Output the (X, Y) coordinate of the center of the cell containing the given text.  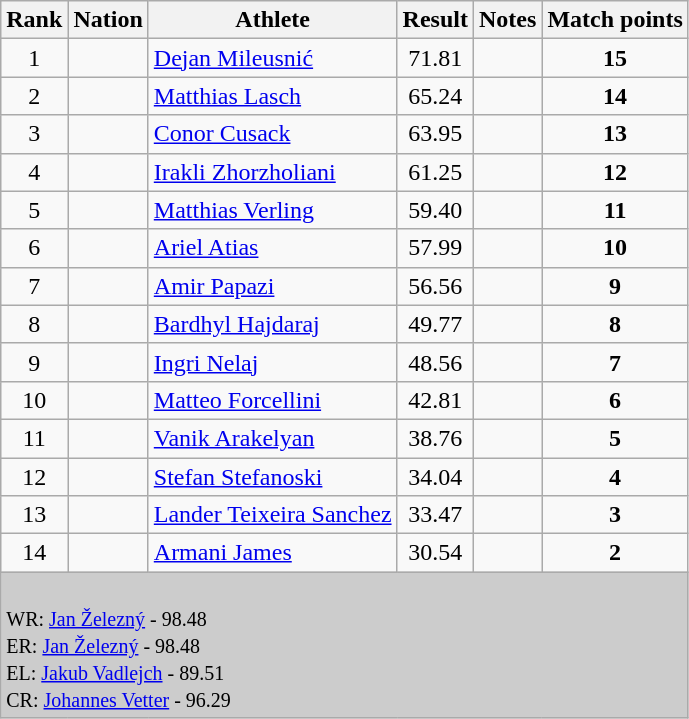
Dejan Mileusnić (272, 58)
15 (615, 58)
Athlete (272, 20)
Notes (507, 20)
34.04 (435, 477)
57.99 (435, 248)
Vanik Arakelyan (272, 438)
71.81 (435, 58)
65.24 (435, 96)
33.47 (435, 515)
Armani James (272, 553)
Match points (615, 20)
Matthias Verling (272, 210)
WR: Jan Železný - 98.48ER: Jan Železný - 98.48 EL: Jakub Vadlejch - 89.51CR: Johannes Vetter - 96.29 (345, 645)
48.56 (435, 362)
Stefan Stefanoski (272, 477)
Ariel Atias (272, 248)
30.54 (435, 553)
1 (34, 58)
Bardhyl Hajdaraj (272, 324)
38.76 (435, 438)
Rank (34, 20)
Result (435, 20)
Lander Teixeira Sanchez (272, 515)
Nation (108, 20)
49.77 (435, 324)
Matteo Forcellini (272, 400)
Ingri Nelaj (272, 362)
Amir Papazi (272, 286)
Matthias Lasch (272, 96)
59.40 (435, 210)
56.56 (435, 286)
Irakli Zhorzholiani (272, 172)
42.81 (435, 400)
Conor Cusack (272, 134)
63.95 (435, 134)
61.25 (435, 172)
